Locate the cell with the specified text and output its (x, y) center coordinate. 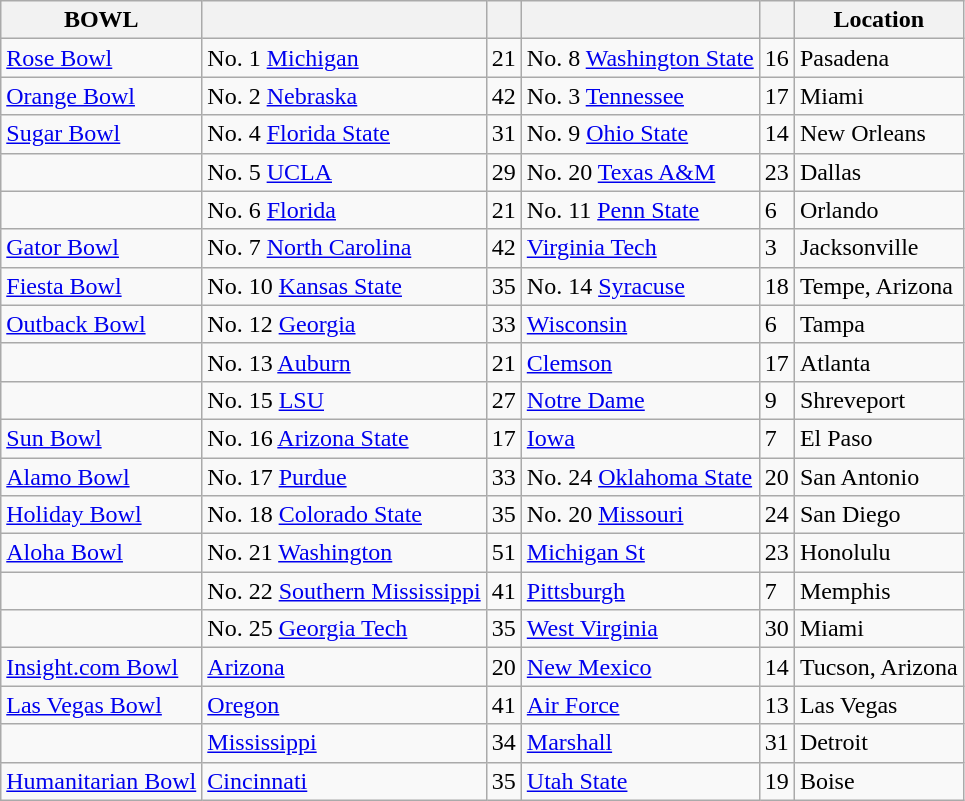
Gator Bowl (102, 248)
Detroit (878, 743)
Dallas (878, 172)
New Orleans (878, 134)
No. 20 Texas A&M (640, 172)
Orlando (878, 210)
Boise (878, 781)
34 (504, 743)
No. 8 Washington State (640, 58)
Outback Bowl (102, 324)
Tucson, Arizona (878, 667)
Las Vegas (878, 705)
New Mexico (640, 667)
29 (504, 172)
51 (504, 553)
Clemson (640, 362)
Honolulu (878, 553)
24 (776, 515)
No. 6 Florida (344, 210)
Rose Bowl (102, 58)
13 (776, 705)
30 (776, 629)
Michigan St (640, 553)
No. 5 UCLA (344, 172)
Sun Bowl (102, 438)
No. 16 Arizona State (344, 438)
No. 2 Nebraska (344, 96)
9 (776, 400)
No. 4 Florida State (344, 134)
16 (776, 58)
No. 14 Syracuse (640, 286)
Wisconsin (640, 324)
No. 24 Oklahoma State (640, 477)
Shreveport (878, 400)
Fiesta Bowl (102, 286)
Atlanta (878, 362)
Oregon (344, 705)
Memphis (878, 591)
19 (776, 781)
Mississippi (344, 743)
Air Force (640, 705)
Location (878, 20)
El Paso (878, 438)
Virginia Tech (640, 248)
Orange Bowl (102, 96)
No. 13 Auburn (344, 362)
Marshall (640, 743)
No. 25 Georgia Tech (344, 629)
No. 7 North Carolina (344, 248)
BOWL (102, 20)
Iowa (640, 438)
No. 9 Ohio State (640, 134)
No. 12 Georgia (344, 324)
Tampa (878, 324)
Sugar Bowl (102, 134)
18 (776, 286)
Humanitarian Bowl (102, 781)
Insight.com Bowl (102, 667)
Notre Dame (640, 400)
Alamo Bowl (102, 477)
Jacksonville (878, 248)
No. 3 Tennessee (640, 96)
No. 10 Kansas State (344, 286)
No. 17 Purdue (344, 477)
San Antonio (878, 477)
Pittsburgh (640, 591)
No. 22 Southern Mississippi (344, 591)
No. 21 Washington (344, 553)
Pasadena (878, 58)
Tempe, Arizona (878, 286)
Cincinnati (344, 781)
No. 11 Penn State (640, 210)
No. 1 Michigan (344, 58)
No. 20 Missouri (640, 515)
West Virginia (640, 629)
27 (504, 400)
Las Vegas Bowl (102, 705)
Utah State (640, 781)
No. 15 LSU (344, 400)
Aloha Bowl (102, 553)
San Diego (878, 515)
3 (776, 248)
Holiday Bowl (102, 515)
No. 18 Colorado State (344, 515)
Arizona (344, 667)
